Provide the (x, y) coordinate of the cell's center where the given text is located.  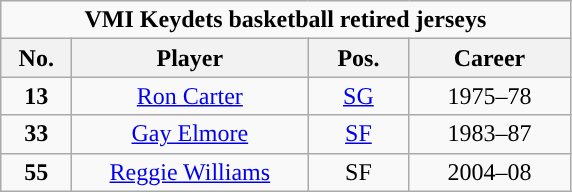
33 (36, 134)
1983–87 (490, 134)
Ron Carter (190, 96)
13 (36, 96)
VMI Keydets basketball retired jerseys (286, 20)
Gay Elmore (190, 134)
Player (190, 58)
55 (36, 172)
Career (490, 58)
SG (358, 96)
Pos. (358, 58)
2004–08 (490, 172)
No. (36, 58)
1975–78 (490, 96)
Reggie Williams (190, 172)
